Capture the cell that displays the provided text and extract its [X, Y] central coordinate. 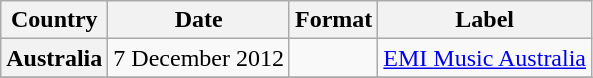
Australia [54, 58]
EMI Music Australia [485, 58]
7 December 2012 [199, 58]
Label [485, 20]
Format [333, 20]
Date [199, 20]
Country [54, 20]
